Return (x, y) of the center of cell containing provided text 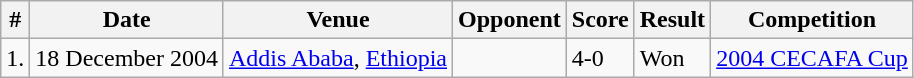
Competition (812, 20)
1. (16, 58)
Result (672, 20)
18 December 2004 (127, 58)
Won (672, 58)
Opponent (510, 20)
2004 CECAFA Cup (812, 58)
# (16, 20)
Score (600, 20)
Venue (338, 20)
Date (127, 20)
Addis Ababa, Ethiopia (338, 58)
4-0 (600, 58)
